Return the (x, y) coordinate for the center point of the cell that contains the specified text.  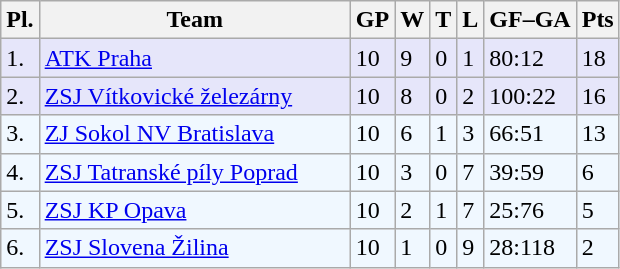
100:22 (530, 96)
1. (20, 58)
66:51 (530, 134)
W (412, 20)
ZSJ Slovena Žilina (194, 248)
25:76 (530, 210)
5. (20, 210)
80:12 (530, 58)
28:118 (530, 248)
T (444, 20)
GF–GA (530, 20)
ZSJ KP Opava (194, 210)
5 (598, 210)
GP (372, 20)
ZSJ Tatranské píly Poprad (194, 172)
ATK Praha (194, 58)
L (470, 20)
6. (20, 248)
3. (20, 134)
18 (598, 58)
ZJ Sokol NV Bratislava (194, 134)
8 (412, 96)
Pl. (20, 20)
Pts (598, 20)
Team (194, 20)
16 (598, 96)
ZSJ Vítkovické železárny (194, 96)
13 (598, 134)
39:59 (530, 172)
4. (20, 172)
2. (20, 96)
